Search for the cell housing the specified text and yield its [X, Y] center coordinate. 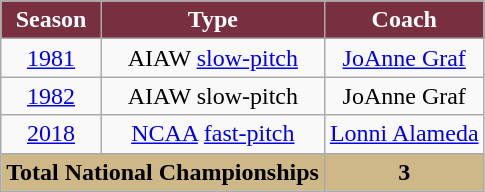
Total National Championships [163, 172]
Coach [404, 20]
1982 [52, 96]
NCAA fast-pitch [212, 134]
2018 [52, 134]
3 [404, 172]
Type [212, 20]
1981 [52, 58]
Lonni Alameda [404, 134]
Season [52, 20]
